Find where the given text appears and provide that cell's center as (x, y) coordinate. 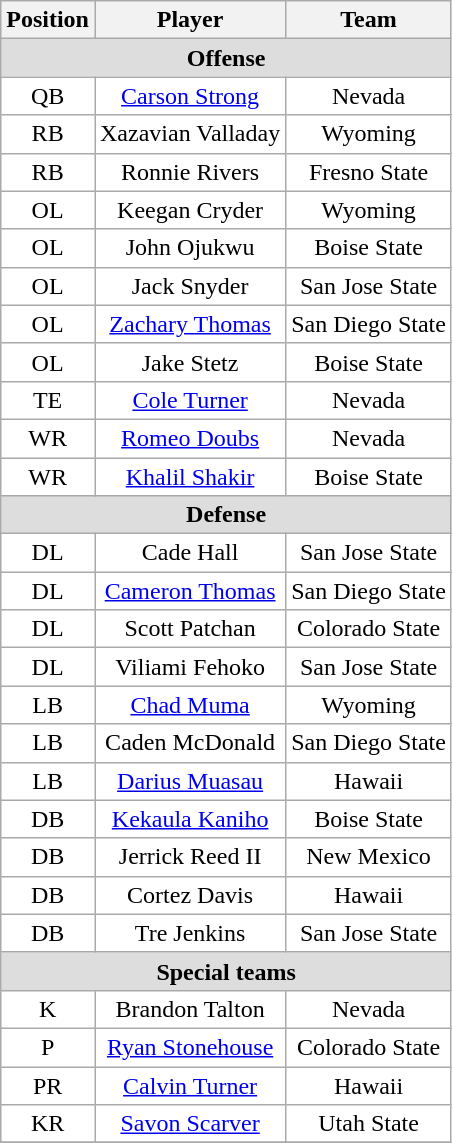
Jake Stetz (190, 362)
Fresno State (369, 172)
Scott Patchan (190, 629)
Viliami Fehoko (190, 667)
Defense (226, 515)
Cole Turner (190, 400)
P (48, 1047)
Team (369, 20)
Utah State (369, 1124)
Ryan Stonehouse (190, 1047)
Chad Muma (190, 705)
Xazavian Valladay (190, 134)
Keegan Cryder (190, 210)
Savon Scarver (190, 1124)
Ronnie Rivers (190, 172)
Offense (226, 58)
Cortez Davis (190, 895)
Player (190, 20)
Kekaula Kaniho (190, 819)
QB (48, 96)
K (48, 1009)
Cade Hall (190, 553)
KR (48, 1124)
Carson Strong (190, 96)
Caden McDonald (190, 743)
Romeo Doubs (190, 438)
Darius Muasau (190, 781)
Jerrick Reed II (190, 857)
PR (48, 1085)
TE (48, 400)
Brandon Talton (190, 1009)
Position (48, 20)
Khalil Shakir (190, 477)
New Mexico (369, 857)
Cameron Thomas (190, 591)
Zachary Thomas (190, 324)
Special teams (226, 971)
Calvin Turner (190, 1085)
Jack Snyder (190, 286)
Tre Jenkins (190, 933)
John Ojukwu (190, 248)
